Pinpoint the cell where the given text exists, returning its (X, Y) midpoint coordinate. 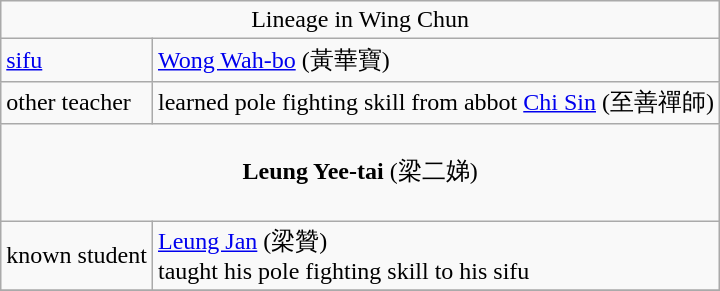
Leung Jan (梁贊)taught his pole fighting skill to his sifu (436, 255)
known student (77, 255)
Wong Wah-bo (黃華寶) (436, 60)
learned pole fighting skill from abbot Chi Sin (至善禪師) (436, 102)
Leung Yee-tai (梁二娣) (360, 172)
Lineage in Wing Chun (360, 20)
sifu (77, 60)
other teacher (77, 102)
